From the cell containing the given text, extract its center point as (x, y) coordinate. 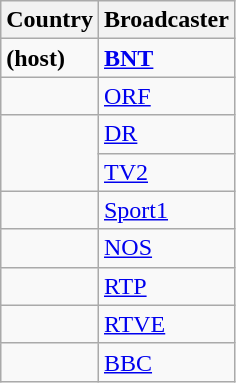
NOS (166, 248)
RTP (166, 286)
TV2 (166, 172)
ORF (166, 96)
Broadcaster (166, 20)
Sport1 (166, 210)
BBC (166, 362)
BNT (166, 58)
RTVE (166, 324)
Country (50, 20)
DR (166, 134)
(host) (50, 58)
